Locate the cell with the specified text and output its (x, y) center coordinate. 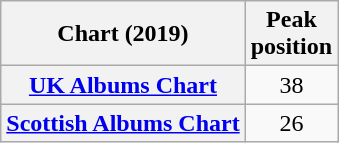
38 (291, 85)
UK Albums Chart (123, 85)
Scottish Albums Chart (123, 123)
26 (291, 123)
Peakposition (291, 34)
Chart (2019) (123, 34)
